Output the [X, Y] coordinate of the center of the cell containing the given text.  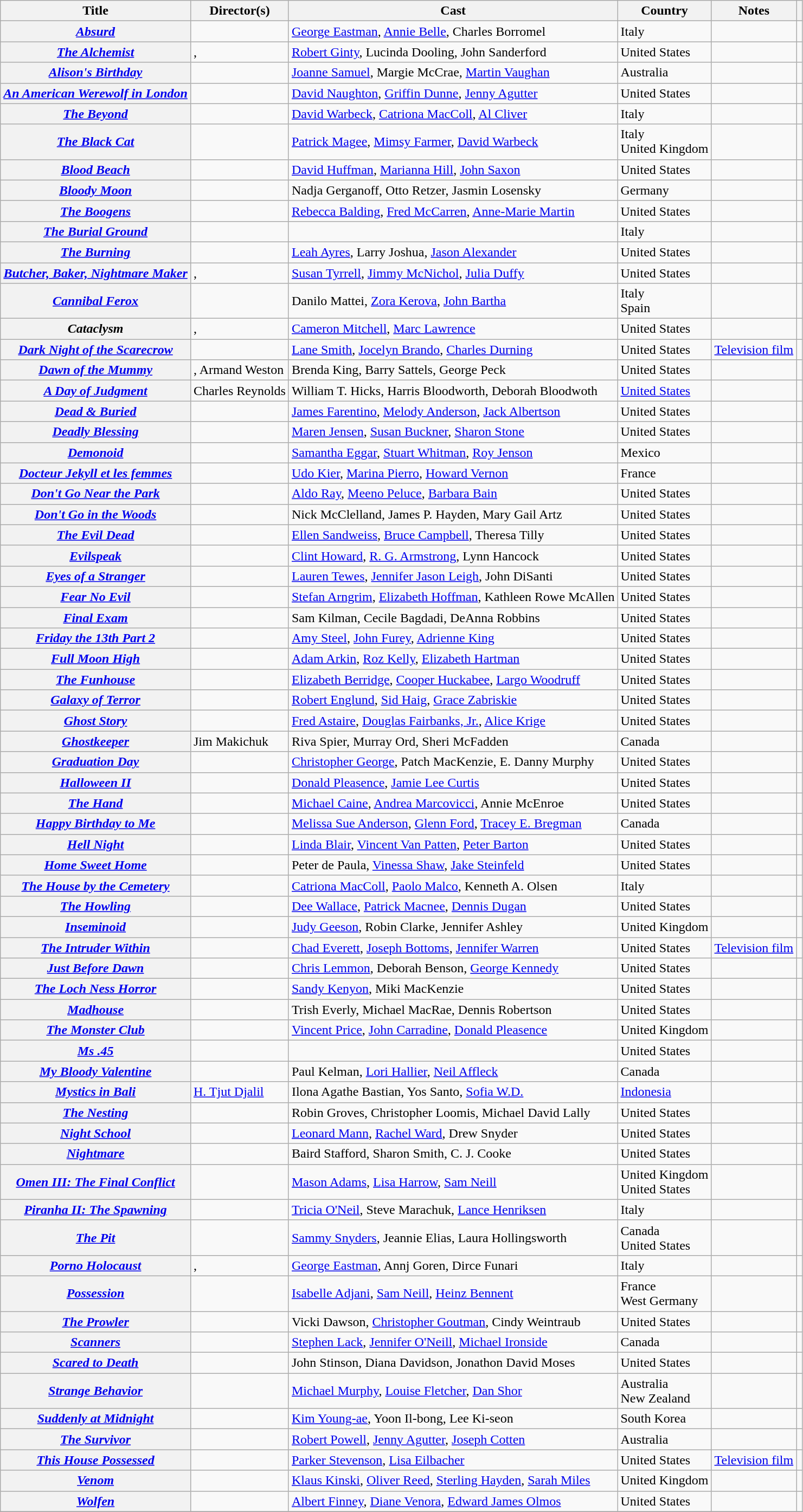
Sandy Kenyon, Miki MacKenzie [453, 989]
Docteur Jekyll et les femmes [95, 473]
Butcher, Baker, Nightmare Maker [95, 273]
Fred Astaire, Douglas Fairbanks, Jr., Alice Krige [453, 721]
Leonard Mann, Rachel Ward, Drew Snyder [453, 1133]
Clint Howard, R. G. Armstrong, Lynn Hancock [453, 555]
Don't Go in the Woods [95, 514]
Isabelle Adjani, Sam Neill, Heinz Bennent [453, 1293]
Bloody Moon [95, 190]
Klaus Kinski, Oliver Reed, Sterling Hayden, Sarah Miles [453, 1481]
Venom [95, 1481]
Night School [95, 1133]
Udo Kier, Marina Pierro, Howard Vernon [453, 473]
The Intruder Within [95, 948]
Linda Blair, Vincent Van Patten, Peter Barton [453, 844]
Strange Behavior [95, 1391]
CanadaUnited States [665, 1238]
Full Moon High [95, 659]
, Armand Weston [240, 370]
Chad Everett, Joseph Bottoms, Jennifer Warren [453, 948]
William T. Hicks, Harris Bloodworth, Deborah Bloodwoth [453, 391]
Robert Powell, Jenny Agutter, Joseph Cotten [453, 1439]
The Black Cat [95, 142]
Mexico [665, 453]
Demonoid [95, 453]
Patrick Magee, Mimsy Farmer, David Warbeck [453, 142]
Aldo Ray, Meeno Peluce, Barbara Bain [453, 494]
Tricia O'Neil, Steve Marachuk, Lance Henriksen [453, 1210]
Home Sweet Home [95, 865]
United KingdomUnited States [665, 1181]
Robert Ginty, Lucinda Dooling, John Sanderford [453, 52]
James Farentino, Melody Anderson, Jack Albertson [453, 411]
Stefan Arngrim, Elizabeth Hoffman, Kathleen Rowe McAllen [453, 597]
Melissa Sue Anderson, Glenn Ford, Tracey E. Bregman [453, 824]
The Evil Dead [95, 535]
Eyes of a Stranger [95, 576]
Indonesia [665, 1092]
Suddenly at Midnight [95, 1419]
A Day of Judgment [95, 391]
The Funhouse [95, 680]
Vincent Price, John Carradine, Donald Pleasence [453, 1030]
Notes [754, 11]
Cameron Mitchell, Marc Lawrence [453, 329]
Don't Go Near the Park [95, 494]
The Survivor [95, 1439]
Judy Geeson, Robin Clarke, Jennifer Ashley [453, 927]
Nightmare [95, 1154]
Dead & Buried [95, 411]
An American Werewolf in London [95, 93]
Scared to Death [95, 1363]
Graduation Day [95, 762]
Jim Makichuk [240, 741]
Stephen Lack, Jennifer O'Neill, Michael Ironside [453, 1342]
Parker Stevenson, Lisa Eilbacher [453, 1460]
Ellen Sandweiss, Bruce Campbell, Theresa Tilly [453, 535]
Donald Pleasence, Jamie Lee Curtis [453, 783]
Albert Finney, Diane Venora, Edward James Olmos [453, 1501]
Dawn of the Mummy [95, 370]
Maren Jensen, Susan Buckner, Sharon Stone [453, 432]
Kim Young-ae, Yoon Il-bong, Lee Ki-seon [453, 1419]
Omen III: The Final Conflict [95, 1181]
Charles Reynolds [240, 391]
Adam Arkin, Roz Kelly, Elizabeth Hartman [453, 659]
Susan Tyrrell, Jimmy McNichol, Julia Duffy [453, 273]
The Loch Ness Horror [95, 989]
David Warbeck, Catriona MacColl, Al Cliver [453, 114]
Cast [453, 11]
Cannibal Ferox [95, 301]
George Eastman, Annie Belle, Charles Borromel [453, 31]
The Pit [95, 1238]
Hell Night [95, 844]
Deadly Blessing [95, 432]
Robin Groves, Christopher Loomis, Michael David Lally [453, 1113]
France [665, 473]
Christopher George, Patch MacKenzie, E. Danny Murphy [453, 762]
Amy Steel, John Furey, Adrienne King [453, 638]
Fear No Evil [95, 597]
Wolfen [95, 1501]
Evilspeak [95, 555]
Mystics in Bali [95, 1092]
Dee Wallace, Patrick Macnee, Dennis Dugan [453, 906]
The Howling [95, 906]
Inseminoid [95, 927]
Absurd [95, 31]
Ms .45 [95, 1051]
Samantha Eggar, Stuart Whitman, Roy Jenson [453, 453]
Riva Spier, Murray Ord, Sheri McFadden [453, 741]
The Hand [95, 803]
Galaxy of Terror [95, 700]
The Boogens [95, 211]
Sam Kilman, Cecile Bagdadi, DeAnna Robbins [453, 617]
This House Possessed [95, 1460]
FranceWest Germany [665, 1293]
Chris Lemmon, Deborah Benson, George Kennedy [453, 968]
Ilona Agathe Bastian, Yos Santo, Sofia W.D. [453, 1092]
Just Before Dawn [95, 968]
Trish Everly, Michael MacRae, Dennis Robertson [453, 1010]
Ghostkeeper [95, 741]
Friday the 13th Part 2 [95, 638]
Scanners [95, 1342]
Mason Adams, Lisa Harrow, Sam Neill [453, 1181]
Paul Kelman, Lori Hallier, Neil Affleck [453, 1071]
Country [665, 11]
Blood Beach [95, 170]
Joanne Samuel, Margie McCrae, Martin Vaughan [453, 73]
Leah Ayres, Larry Joshua, Jason Alexander [453, 252]
David Huffman, Marianna Hill, John Saxon [453, 170]
Danilo Mattei, Zora Kerova, John Bartha [453, 301]
Lauren Tewes, Jennifer Jason Leigh, John DiSanti [453, 576]
Piranha II: The Spawning [95, 1210]
AustraliaNew Zealand [665, 1391]
Nadja Gerganoff, Otto Retzer, Jasmin Losensky [453, 190]
The House by the Cemetery [95, 886]
My Bloody Valentine [95, 1071]
The Prowler [95, 1322]
The Burning [95, 252]
Halloween II [95, 783]
David Naughton, Griffin Dunne, Jenny Agutter [453, 93]
H. Tjut Djalil [240, 1092]
Lane Smith, Jocelyn Brando, Charles Durning [453, 350]
Catriona MacColl, Paolo Malco, Kenneth A. Olsen [453, 886]
Baird Stafford, Sharon Smith, C. J. Cooke [453, 1154]
The Nesting [95, 1113]
Director(s) [240, 11]
George Eastman, Annj Goren, Dirce Funari [453, 1265]
Rebecca Balding, Fred McCarren, Anne-Marie Martin [453, 211]
The Burial Ground [95, 231]
Alison's Birthday [95, 73]
Michael Caine, Andrea Marcovicci, Annie McEnroe [453, 803]
Elizabeth Berridge, Cooper Huckabee, Largo Woodruff [453, 680]
Robert Englund, Sid Haig, Grace Zabriskie [453, 700]
The Monster Club [95, 1030]
Porno Holocaust [95, 1265]
Peter de Paula, Vinessa Shaw, Jake Steinfeld [453, 865]
Michael Murphy, Louise Fletcher, Dan Shor [453, 1391]
Madhouse [95, 1010]
ItalySpain [665, 301]
Happy Birthday to Me [95, 824]
Dark Night of the Scarecrow [95, 350]
Cataclysm [95, 329]
ItalyUnited Kingdom [665, 142]
Nick McClelland, James P. Hayden, Mary Gail Artz [453, 514]
Final Exam [95, 617]
Title [95, 11]
Brenda King, Barry Sattels, George Peck [453, 370]
South Korea [665, 1419]
Sammy Snyders, Jeannie Elias, Laura Hollingsworth [453, 1238]
The Beyond [95, 114]
Ghost Story [95, 721]
Vicki Dawson, Christopher Goutman, Cindy Weintraub [453, 1322]
The Alchemist [95, 52]
John Stinson, Diana Davidson, Jonathon David Moses [453, 1363]
Possession [95, 1293]
Germany [665, 190]
